Detect which cell encompasses the target text, then output its [X, Y] center coordinate. 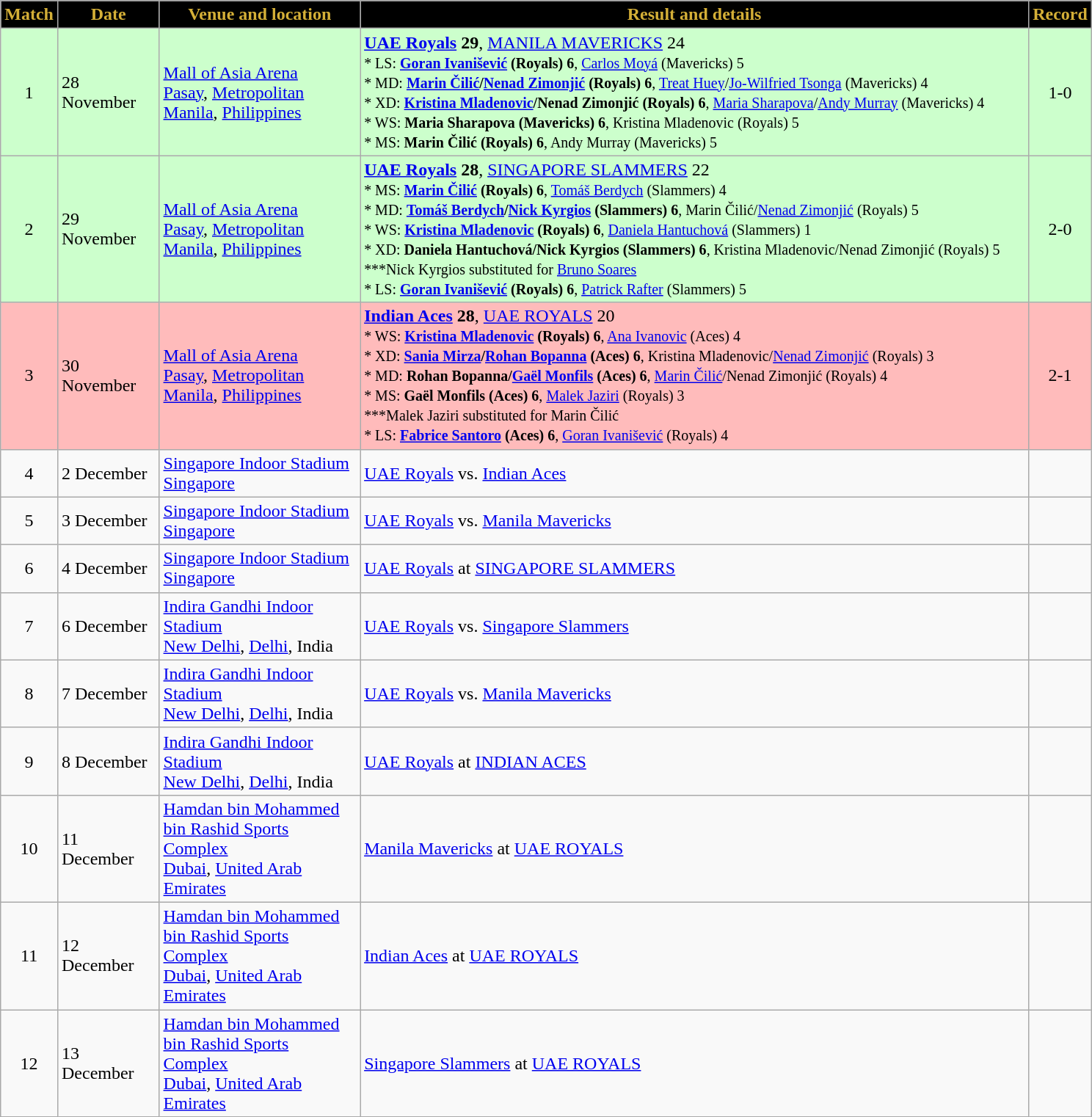
2 [29, 229]
5 [29, 521]
4 December [109, 568]
2 December [109, 473]
30 November [109, 376]
Manila Mavericks at UAE ROYALS [694, 848]
11 December [109, 848]
Singapore Slammers at UAE ROYALS [694, 1063]
Record [1060, 15]
UAE Royals at INDIAN ACES [694, 761]
Date [109, 15]
7 December [109, 694]
3 December [109, 521]
Indian Aces at UAE ROYALS [694, 956]
1 [29, 92]
6 [29, 568]
Match [29, 15]
12 December [109, 956]
3 [29, 376]
9 [29, 761]
11 [29, 956]
13 December [109, 1063]
UAE Royals vs. Indian Aces [694, 473]
10 [29, 848]
12 [29, 1063]
1-0 [1060, 92]
8 [29, 694]
UAE Royals vs. Singapore Slammers [694, 626]
4 [29, 473]
Venue and location [260, 15]
Result and details [694, 15]
28 November [109, 92]
2-0 [1060, 229]
29 November [109, 229]
7 [29, 626]
2-1 [1060, 376]
8 December [109, 761]
6 December [109, 626]
UAE Royals at SINGAPORE SLAMMERS [694, 568]
